Return [X, Y] of the center of cell containing provided text 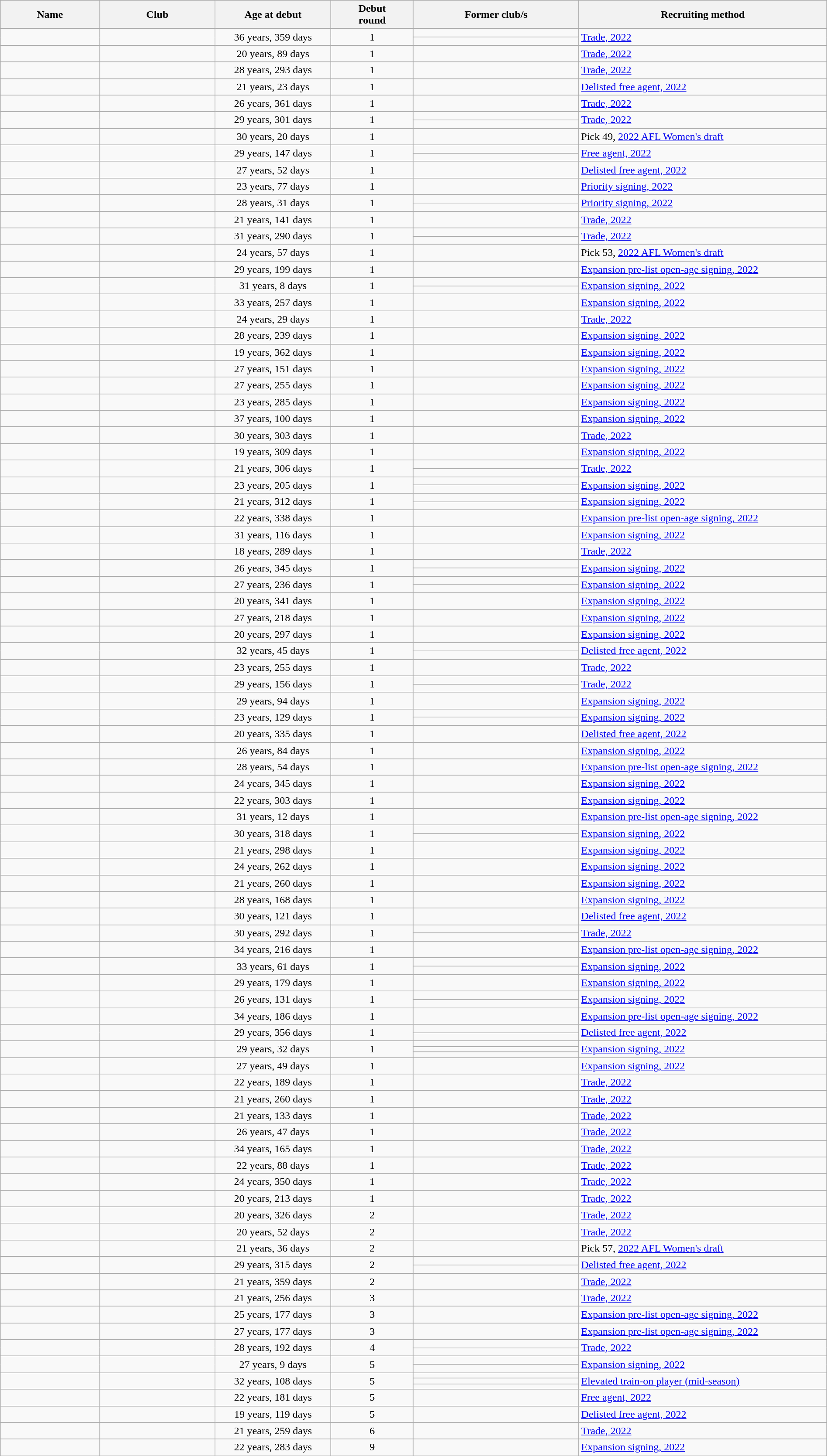
22 years, 181 days [273, 1398]
29 years, 94 days [273, 701]
33 years, 257 days [273, 303]
26 years, 131 days [273, 999]
23 years, 129 days [273, 717]
29 years, 32 days [273, 1049]
23 years, 77 days [273, 186]
Name [50, 15]
Club [157, 15]
23 years, 205 days [273, 485]
20 years, 89 days [273, 54]
24 years, 57 days [273, 253]
33 years, 61 days [273, 966]
26 years, 361 days [273, 103]
27 years, 177 days [273, 1331]
20 years, 52 days [273, 1231]
26 years, 345 days [273, 568]
Recruiting method [703, 15]
30 years, 303 days [273, 435]
27 years, 49 days [273, 1066]
34 years, 165 days [273, 1149]
31 years, 12 days [273, 817]
28 years, 192 days [273, 1348]
22 years, 189 days [273, 1082]
Pick 53, 2022 AFL Women's draft [703, 253]
25 years, 177 days [273, 1315]
Debutround [372, 15]
29 years, 147 days [273, 153]
27 years, 255 days [273, 385]
24 years, 29 days [273, 319]
36 years, 359 days [273, 37]
28 years, 239 days [273, 336]
20 years, 326 days [273, 1215]
21 years, 306 days [273, 468]
32 years, 45 days [273, 651]
24 years, 350 days [273, 1182]
6 [372, 1431]
20 years, 335 days [273, 734]
30 years, 20 days [273, 136]
27 years, 151 days [273, 369]
19 years, 119 days [273, 1414]
9 [372, 1447]
21 years, 259 days [273, 1431]
27 years, 236 days [273, 585]
31 years, 290 days [273, 236]
23 years, 285 days [273, 402]
21 years, 23 days [273, 87]
21 years, 298 days [273, 850]
23 years, 255 days [273, 667]
31 years, 8 days [273, 286]
29 years, 179 days [273, 983]
22 years, 338 days [273, 518]
28 years, 293 days [273, 70]
24 years, 262 days [273, 867]
28 years, 54 days [273, 767]
20 years, 341 days [273, 601]
21 years, 141 days [273, 219]
26 years, 47 days [273, 1132]
29 years, 315 days [273, 1265]
18 years, 289 days [273, 551]
29 years, 301 days [273, 120]
28 years, 31 days [273, 203]
37 years, 100 days [273, 418]
21 years, 36 days [273, 1248]
24 years, 345 days [273, 784]
21 years, 359 days [273, 1281]
22 years, 283 days [273, 1447]
20 years, 213 days [273, 1198]
19 years, 362 days [273, 352]
21 years, 133 days [273, 1116]
4 [372, 1348]
29 years, 156 days [273, 684]
Pick 57, 2022 AFL Women's draft [703, 1248]
Pick 49, 2022 AFL Women's draft [703, 136]
27 years, 218 days [273, 618]
21 years, 256 days [273, 1298]
32 years, 108 days [273, 1381]
34 years, 216 days [273, 949]
21 years, 312 days [273, 502]
Former club/s [496, 15]
22 years, 303 days [273, 800]
28 years, 168 days [273, 900]
30 years, 318 days [273, 833]
29 years, 356 days [273, 1033]
19 years, 309 days [273, 452]
20 years, 297 days [273, 634]
27 years, 52 days [273, 170]
22 years, 88 days [273, 1165]
30 years, 292 days [273, 933]
29 years, 199 days [273, 269]
31 years, 116 days [273, 535]
26 years, 84 days [273, 750]
27 years, 9 days [273, 1364]
Age at debut [273, 15]
Elevated train-on player (mid-season) [703, 1381]
30 years, 121 days [273, 916]
34 years, 186 days [273, 1016]
